Pinpoint the cell where the given text exists, returning its [X, Y] midpoint coordinate. 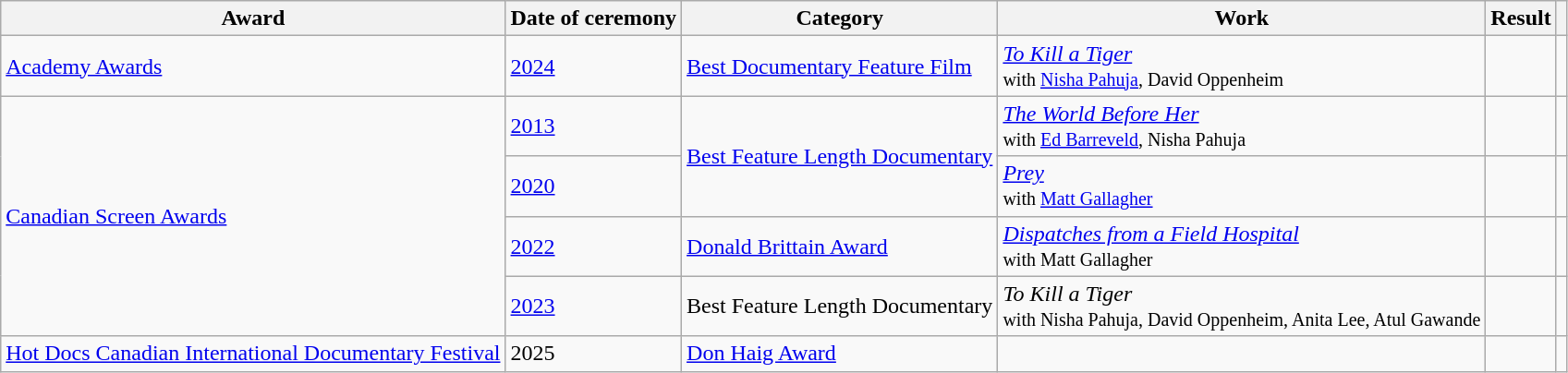
To Kill a Tigerwith Nisha Pahuja, David Oppenheim, Anita Lee, Atul Gawande [1242, 307]
Category [840, 18]
Hot Docs Canadian International Documentary Festival [253, 354]
To Kill a Tigerwith Nisha Pahuja, David Oppenheim [1242, 66]
2024 [593, 66]
2020 [593, 186]
Award [253, 18]
2025 [593, 354]
Result [1521, 18]
Date of ceremony [593, 18]
Dispatches from a Field Hospitalwith Matt Gallagher [1242, 246]
Work [1242, 18]
2023 [593, 307]
Academy Awards [253, 66]
Preywith Matt Gallagher [1242, 186]
Canadian Screen Awards [253, 216]
2022 [593, 246]
2013 [593, 126]
Donald Brittain Award [840, 246]
Don Haig Award [840, 354]
The World Before Herwith Ed Barreveld, Nisha Pahuja [1242, 126]
Best Documentary Feature Film [840, 66]
